Locate the cell with the specified text and output its (x, y) center coordinate. 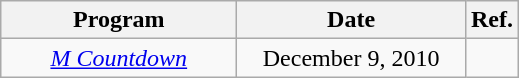
M Countdown (119, 58)
Program (119, 20)
December 9, 2010 (352, 58)
Ref. (492, 20)
Date (352, 20)
